Locate the cell with the specified text and output its (x, y) center coordinate. 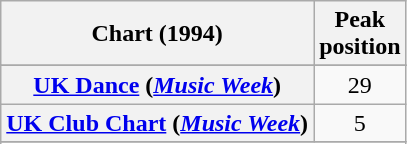
UK Club Chart (Music Week) (158, 123)
5 (360, 123)
29 (360, 85)
UK Dance (Music Week) (158, 85)
Chart (1994) (158, 34)
Peakposition (360, 34)
